Return the (x, y) coordinate for the center point of the cell that contains the specified text.  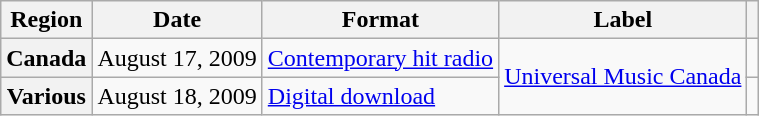
Various (46, 96)
Canada (46, 58)
Digital download (380, 96)
Contemporary hit radio (380, 58)
Date (177, 20)
August 18, 2009 (177, 96)
Universal Music Canada (623, 77)
Region (46, 20)
Format (380, 20)
Label (623, 20)
August 17, 2009 (177, 58)
